Scan for the cell matching the given text and deliver its [x, y] coordinate at center. 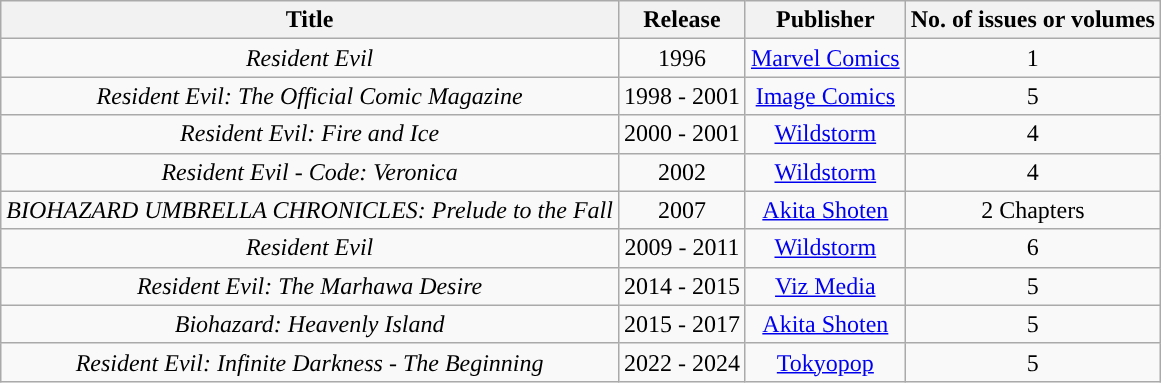
Marvel Comics [825, 58]
2015 - 2017 [682, 324]
2009 - 2011 [682, 248]
Biohazard: Heavenly Island [310, 324]
BIOHAZARD UMBRELLA CHRONICLES: Prelude to the Fall [310, 210]
Tokyopop [825, 362]
2022 - 2024 [682, 362]
Resident Evil - Code: Veronica [310, 172]
Title [310, 20]
2000 - 2001 [682, 134]
2007 [682, 210]
1998 - 2001 [682, 96]
Resident Evil: Fire and Ice [310, 134]
2002 [682, 172]
Image Comics [825, 96]
1 [1032, 58]
6 [1032, 248]
Resident Evil: The Marhawa Desire [310, 286]
1996 [682, 58]
No. of issues or volumes [1032, 20]
Publisher [825, 20]
Viz Media [825, 286]
2 Chapters [1032, 210]
Release [682, 20]
Resident Evil: The Official Comic Magazine [310, 96]
2014 - 2015 [682, 286]
Resident Evil: Infinite Darkness - The Beginning [310, 362]
